For the text-containing cell, return its midpoint in [x, y] coordinate format. 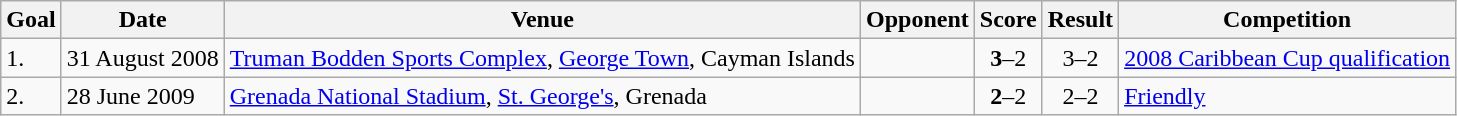
Opponent [917, 20]
2008 Caribbean Cup qualification [1288, 58]
31 August 2008 [142, 58]
2. [31, 96]
Date [142, 20]
Competition [1288, 20]
28 June 2009 [142, 96]
Venue [542, 20]
Score [1008, 20]
Result [1080, 20]
Truman Bodden Sports Complex, George Town, Cayman Islands [542, 58]
Grenada National Stadium, St. George's, Grenada [542, 96]
Friendly [1288, 96]
Goal [31, 20]
1. [31, 58]
